Search for the cell housing the specified text and yield its (x, y) center coordinate. 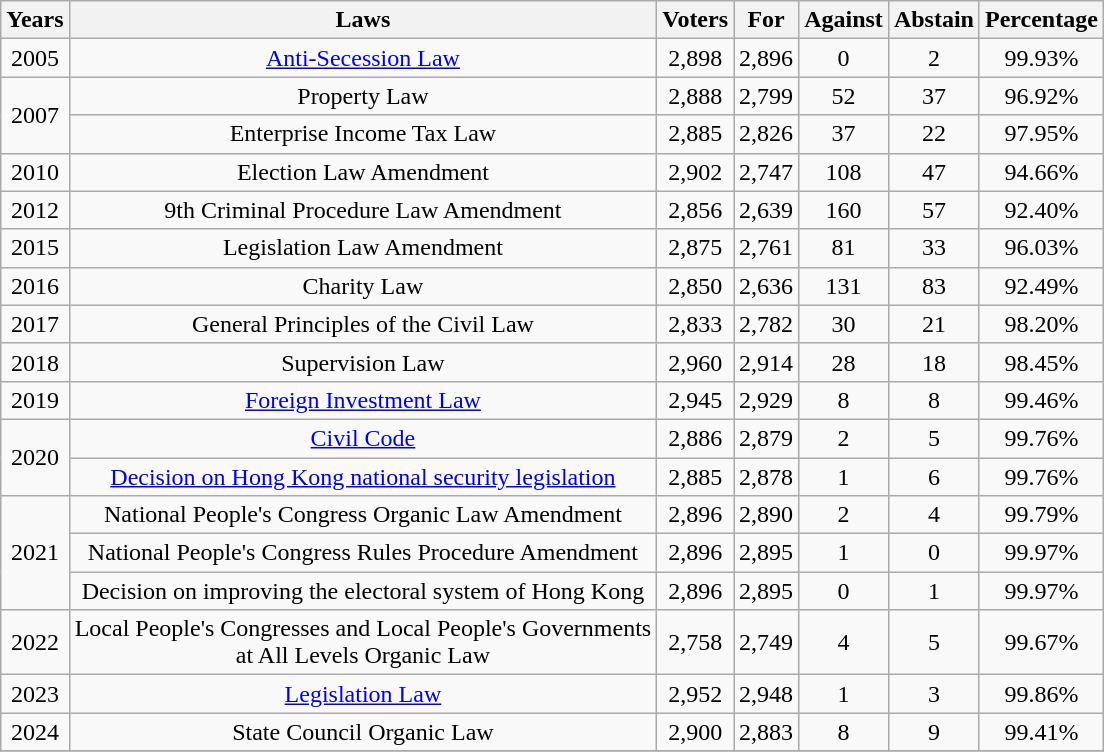
2,875 (696, 248)
2023 (35, 694)
Enterprise Income Tax Law (363, 134)
2016 (35, 286)
99.41% (1041, 732)
2,636 (766, 286)
2,883 (766, 732)
57 (934, 210)
99.86% (1041, 694)
22 (934, 134)
108 (844, 172)
Voters (696, 20)
2,890 (766, 515)
Supervision Law (363, 362)
2,826 (766, 134)
2,952 (696, 694)
2017 (35, 324)
Civil Code (363, 438)
2,850 (696, 286)
2,888 (696, 96)
81 (844, 248)
2,749 (766, 642)
2,782 (766, 324)
21 (934, 324)
Foreign Investment Law (363, 400)
2007 (35, 115)
National People's Congress Rules Procedure Amendment (363, 553)
Election Law Amendment (363, 172)
2,856 (696, 210)
2,879 (766, 438)
Years (35, 20)
Property Law (363, 96)
Local People's Congresses and Local People's Governmentsat All Levels Organic Law (363, 642)
2020 (35, 457)
52 (844, 96)
2,898 (696, 58)
2,902 (696, 172)
2018 (35, 362)
131 (844, 286)
96.92% (1041, 96)
Charity Law (363, 286)
Anti-Secession Law (363, 58)
3 (934, 694)
2024 (35, 732)
47 (934, 172)
83 (934, 286)
2,799 (766, 96)
2,948 (766, 694)
2,914 (766, 362)
2,747 (766, 172)
9th Criminal Procedure Law Amendment (363, 210)
Abstain (934, 20)
2,945 (696, 400)
18 (934, 362)
National People's Congress Organic Law Amendment (363, 515)
94.66% (1041, 172)
2005 (35, 58)
99.79% (1041, 515)
State Council Organic Law (363, 732)
2,960 (696, 362)
Against (844, 20)
99.93% (1041, 58)
97.95% (1041, 134)
2012 (35, 210)
2019 (35, 400)
2,886 (696, 438)
Percentage (1041, 20)
99.67% (1041, 642)
2,833 (696, 324)
30 (844, 324)
Legislation Law (363, 694)
98.45% (1041, 362)
92.40% (1041, 210)
Decision on improving the electoral system of Hong Kong (363, 591)
2,878 (766, 477)
Legislation Law Amendment (363, 248)
For (766, 20)
2021 (35, 553)
28 (844, 362)
96.03% (1041, 248)
2022 (35, 642)
92.49% (1041, 286)
9 (934, 732)
Decision on Hong Kong national security legislation (363, 477)
2,761 (766, 248)
2015 (35, 248)
98.20% (1041, 324)
33 (934, 248)
99.46% (1041, 400)
160 (844, 210)
2,758 (696, 642)
6 (934, 477)
2,929 (766, 400)
2,639 (766, 210)
General Principles of the Civil Law (363, 324)
2010 (35, 172)
Laws (363, 20)
2,900 (696, 732)
